Return (X, Y) of the center of cell containing provided text 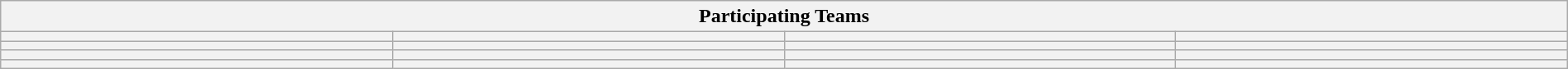
Participating Teams (784, 16)
